From the cell containing the given text, extract its center point as (x, y) coordinate. 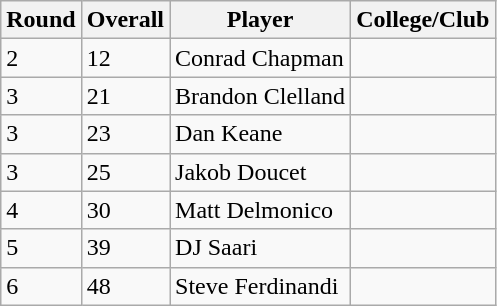
Player (260, 20)
23 (125, 134)
Conrad Chapman (260, 58)
Steve Ferdinandi (260, 286)
Jakob Doucet (260, 172)
Dan Keane (260, 134)
6 (41, 286)
2 (41, 58)
48 (125, 286)
21 (125, 96)
College/Club (423, 20)
DJ Saari (260, 248)
Matt Delmonico (260, 210)
30 (125, 210)
Brandon Clelland (260, 96)
Overall (125, 20)
4 (41, 210)
5 (41, 248)
Round (41, 20)
12 (125, 58)
25 (125, 172)
39 (125, 248)
